Return the [x, y] coordinate for the center point of the cell that contains the specified text.  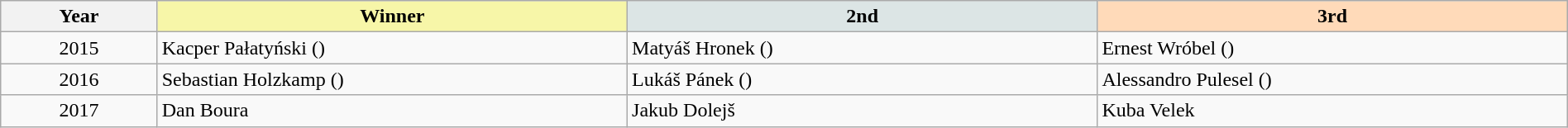
Kuba Velek [1332, 111]
Matyáš Hronek () [863, 48]
Jakub Dolejš [863, 111]
2017 [79, 111]
Lukáš Pánek () [863, 79]
Year [79, 17]
Alessandro Pulesel () [1332, 79]
3rd [1332, 17]
2nd [863, 17]
Winner [392, 17]
Sebastian Holzkamp () [392, 79]
Kacper Pałatyński () [392, 48]
Ernest Wróbel () [1332, 48]
Dan Boura [392, 111]
2015 [79, 48]
2016 [79, 79]
